Search for the cell housing the specified text and yield its [X, Y] center coordinate. 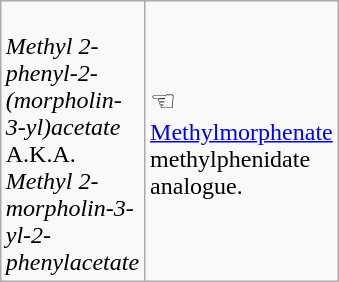
Methyl 2-phenyl-2-(morpholin-3-yl)acetateA.K.A. Methyl 2-morpholin-3-yl-2-phenylacetate [72, 142]
☜Methylmorphenate methylphenidate analogue. [242, 142]
